Extract the (x, y) coordinate from the center of the cell holding the provided text.  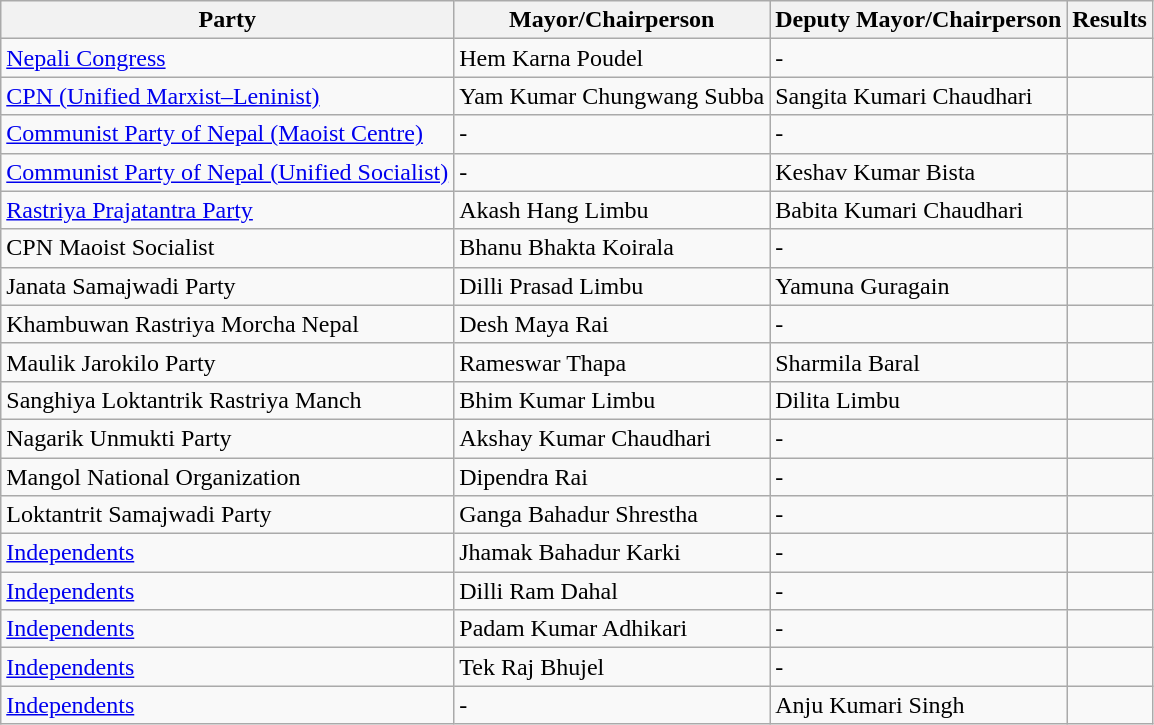
Dilita Limbu (918, 400)
Party (228, 20)
Rameswar Thapa (612, 362)
Sangita Kumari Chaudhari (918, 96)
Sanghiya Loktantrik Rastriya Manch (228, 400)
Yam Kumar Chungwang Subba (612, 96)
Dilli Prasad Limbu (612, 286)
Nepali Congress (228, 58)
Desh Maya Rai (612, 324)
CPN Maoist Socialist (228, 248)
Babita Kumari Chaudhari (918, 210)
Akshay Kumar Chaudhari (612, 438)
CPN (Unified Marxist–Leninist) (228, 96)
Tek Raj Bhujel (612, 667)
Jhamak Bahadur Karki (612, 553)
Anju Kumari Singh (918, 705)
Ganga Bahadur Shrestha (612, 515)
Khambuwan Rastriya Morcha Nepal (228, 324)
Bhim Kumar Limbu (612, 400)
Maulik Jarokilo Party (228, 362)
Keshav Kumar Bista (918, 172)
Janata Samajwadi Party (228, 286)
Nagarik Unmukti Party (228, 438)
Padam Kumar Adhikari (612, 629)
Results (1110, 20)
Loktantrit Samajwadi Party (228, 515)
Hem Karna Poudel (612, 58)
Dilli Ram Dahal (612, 591)
Dipendra Rai (612, 477)
Communist Party of Nepal (Unified Socialist) (228, 172)
Akash Hang Limbu (612, 210)
Communist Party of Nepal (Maoist Centre) (228, 134)
Sharmila Baral (918, 362)
Rastriya Prajatantra Party (228, 210)
Deputy Mayor/Chairperson (918, 20)
Mayor/Chairperson (612, 20)
Yamuna Guragain (918, 286)
Mangol National Organization (228, 477)
Bhanu Bhakta Koirala (612, 248)
